Output the [x, y] coordinate of the center of the cell containing the given text.  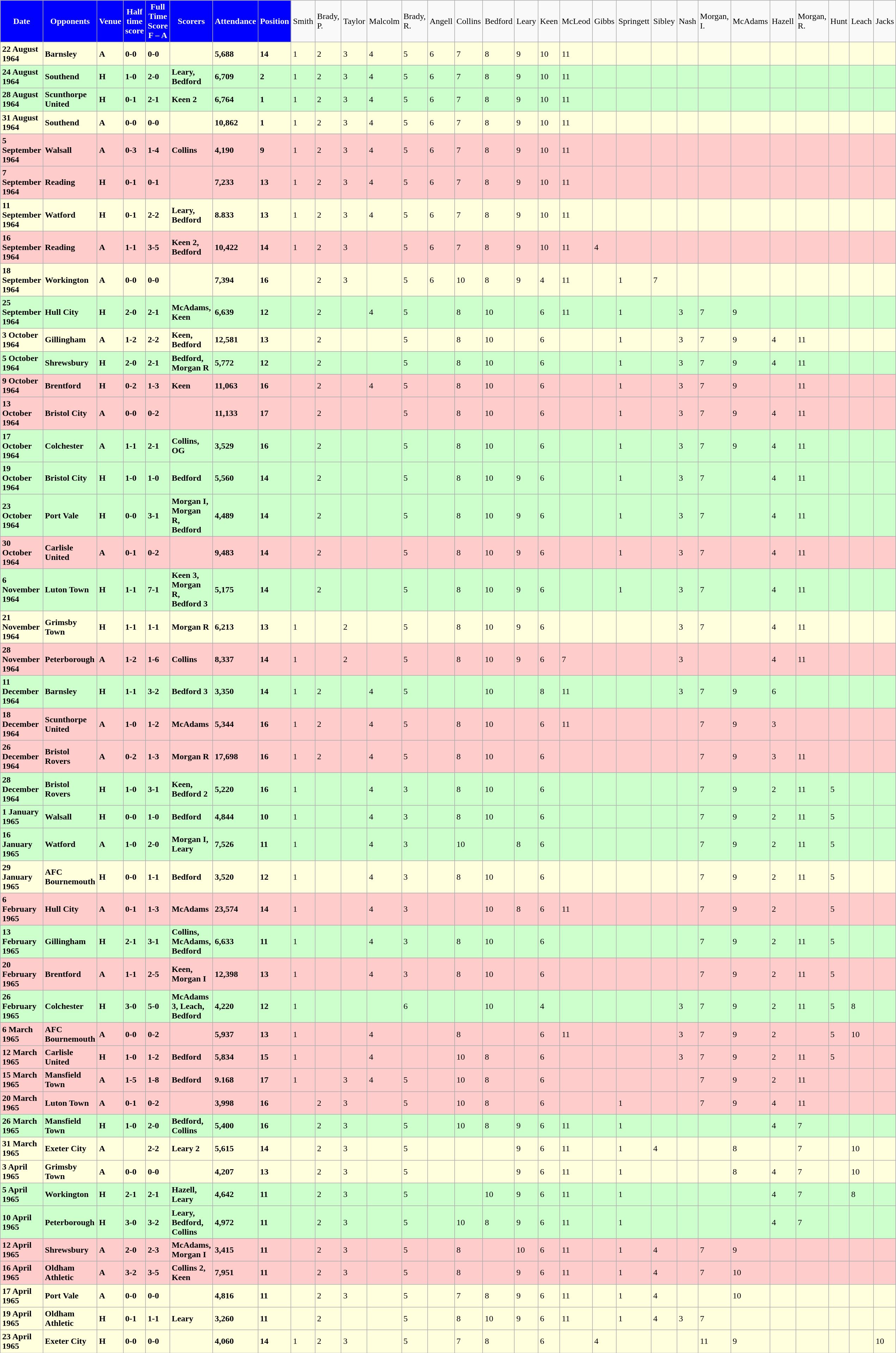
20 March 1965 [22, 1103]
22 August 1964 [22, 54]
Collins, McAdams, Bedford [191, 942]
28 August 1964 [22, 99]
18 December 1964 [22, 724]
McAdams, Morgan I [191, 1249]
12,398 [235, 974]
12 March 1965 [22, 1057]
12,581 [235, 339]
5 April 1965 [22, 1195]
Keen, Bedford 2 [191, 789]
Scorers [191, 21]
Sibley [664, 21]
29 January 1965 [22, 877]
Leary 2 [191, 1149]
3 April 1965 [22, 1171]
23 October 1964 [22, 516]
Angell [441, 21]
9 October 1964 [22, 386]
15 [275, 1057]
Collins 2, Keen [191, 1273]
6,633 [235, 942]
Keen, Morgan I [191, 974]
1 January 1965 [22, 816]
Gibbs [604, 21]
Bedford 3 [191, 692]
Bedford, Collins [191, 1126]
17 April 1965 [22, 1295]
Jacks [885, 21]
5-0 [158, 1006]
1-4 [158, 150]
5,834 [235, 1057]
23,574 [235, 909]
3,260 [235, 1318]
Morgan, I. [714, 21]
Leach [861, 21]
9.168 [235, 1080]
16 April 1965 [22, 1273]
5,220 [235, 789]
18 September 1964 [22, 280]
13 October 1964 [22, 413]
15 March 1965 [22, 1080]
16 January 1965 [22, 844]
Morgan, R. [812, 21]
16 September 1964 [22, 247]
3,998 [235, 1103]
Opponents [70, 21]
Position [275, 21]
Morgan I, Leary [191, 844]
6 November 1964 [22, 590]
2-5 [158, 974]
10,862 [235, 123]
25 September 1964 [22, 312]
Keen, Bedford [191, 339]
5,344 [235, 724]
Half time score [135, 21]
Brady, R. [415, 21]
11 December 1964 [22, 692]
5,175 [235, 590]
10,422 [235, 247]
10 April 1965 [22, 1222]
4,972 [235, 1222]
Keen 2, Bedford [191, 247]
9,483 [235, 553]
4,190 [235, 150]
13 February 1965 [22, 942]
Collins, OG [191, 446]
11,133 [235, 413]
McAdams, Keen [191, 312]
30 October 1964 [22, 553]
7 September 1964 [22, 182]
5 September 1964 [22, 150]
Brady, P. [328, 21]
28 November 1964 [22, 659]
6,764 [235, 99]
4,844 [235, 816]
Bedford, Morgan R [191, 363]
8,337 [235, 659]
2-3 [158, 1249]
23 April 1965 [22, 1342]
12 April 1965 [22, 1249]
7,233 [235, 182]
6 March 1965 [22, 1034]
3,350 [235, 692]
7,526 [235, 844]
Hazell [783, 21]
4,642 [235, 1195]
4,207 [235, 1171]
17,698 [235, 756]
3,520 [235, 877]
1-8 [158, 1080]
6 February 1965 [22, 909]
26 February 1965 [22, 1006]
Leary, Bedford, Collins [191, 1222]
5,772 [235, 363]
8.833 [235, 215]
5 October 1964 [22, 363]
4,816 [235, 1295]
Springett [634, 21]
Hunt [839, 21]
Venue [110, 21]
5,615 [235, 1149]
4,220 [235, 1006]
7,951 [235, 1273]
0-3 [135, 150]
Keen 3, Morgan R, Bedford 3 [191, 590]
Nash [687, 21]
17 October 1964 [22, 446]
26 March 1965 [22, 1126]
5,937 [235, 1034]
5,688 [235, 54]
Attendance [235, 21]
20 February 1965 [22, 974]
7-1 [158, 590]
McLeod [576, 21]
21 November 1964 [22, 627]
Malcolm [384, 21]
4,060 [235, 1342]
3,529 [235, 446]
31 March 1965 [22, 1149]
26 December 1964 [22, 756]
7,394 [235, 280]
Morgan I, Morgan R, Bedford [191, 516]
Date [22, 21]
11,063 [235, 386]
3 October 1964 [22, 339]
5,560 [235, 478]
McAdams 3, Leach, Bedford [191, 1006]
4,489 [235, 516]
6,709 [235, 77]
28 December 1964 [22, 789]
Keen 2 [191, 99]
6,213 [235, 627]
11 September 1964 [22, 215]
19 April 1965 [22, 1318]
24 August 1964 [22, 77]
Hazell, Leary [191, 1195]
19 October 1964 [22, 478]
3,415 [235, 1249]
Smith [303, 21]
31 August 1964 [22, 123]
Full Time ScoreF – A [158, 21]
1-6 [158, 659]
Taylor [354, 21]
6,639 [235, 312]
5,400 [235, 1126]
1-5 [135, 1080]
